Return the [X, Y] coordinate for the center point of the cell that contains the specified text.  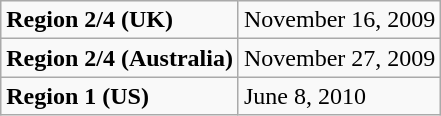
November 27, 2009 [339, 58]
November 16, 2009 [339, 20]
Region 2/4 (Australia) [120, 58]
June 8, 2010 [339, 96]
Region 1 (US) [120, 96]
Region 2/4 (UK) [120, 20]
